Extract the (X, Y) coordinate from the center of the cell holding the provided text.  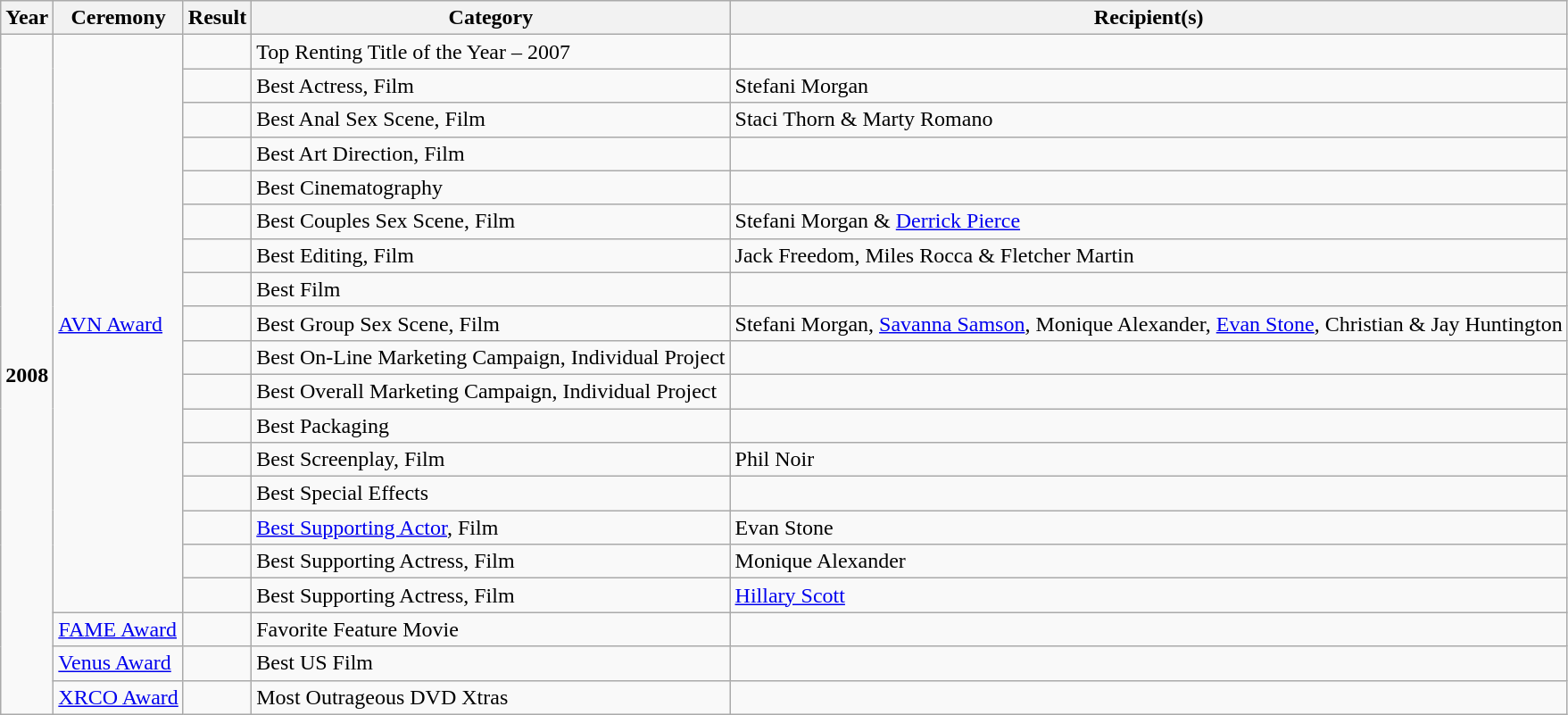
Jack Freedom, Miles Rocca & Fletcher Martin (1149, 255)
Best Group Sex Scene, Film (491, 323)
Phil Noir (1149, 460)
Best Film (491, 289)
Most Outrageous DVD Xtras (491, 697)
Staci Thorn & Marty Romano (1149, 120)
Hillary Scott (1149, 595)
Best Special Effects (491, 494)
XRCO Award (119, 697)
2008 (27, 375)
Best Supporting Actor, Film (491, 528)
Best Actress, Film (491, 86)
Best Editing, Film (491, 255)
Best Cinematography (491, 187)
Stefani Morgan, Savanna Samson, Monique Alexander, Evan Stone, Christian & Jay Huntington (1149, 323)
Best Packaging (491, 426)
Category (491, 18)
Ceremony (119, 18)
Result (217, 18)
Stefani Morgan & Derrick Pierce (1149, 221)
Top Renting Title of the Year – 2007 (491, 52)
Best Anal Sex Scene, Film (491, 120)
Best On-Line Marketing Campaign, Individual Project (491, 357)
Best US Film (491, 663)
Best Screenplay, Film (491, 460)
Best Couples Sex Scene, Film (491, 221)
Venus Award (119, 663)
Year (27, 18)
Stefani Morgan (1149, 86)
Best Overall Marketing Campaign, Individual Project (491, 391)
Recipient(s) (1149, 18)
Monique Alexander (1149, 561)
Best Art Direction, Film (491, 154)
AVN Award (119, 323)
Favorite Feature Movie (491, 629)
FAME Award (119, 629)
Evan Stone (1149, 528)
